Detect which cell encompasses the target text, then output its (X, Y) center coordinate. 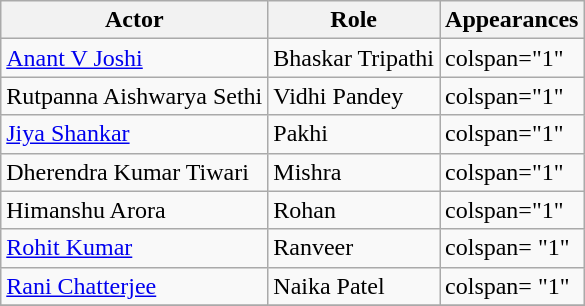
Bhaskar Tripathi (354, 58)
Mishra (354, 172)
Naika Patel (354, 286)
Rohan (354, 210)
Ranveer (354, 248)
Vidhi Pandey (354, 96)
Appearances (512, 20)
Role (354, 20)
Anant V Joshi (134, 58)
Jiya Shankar (134, 134)
Himanshu Arora (134, 210)
Actor (134, 20)
Pakhi (354, 134)
Rani Chatterjee (134, 286)
Rohit Kumar (134, 248)
Dherendra Kumar Tiwari (134, 172)
Rutpanna Aishwarya Sethi (134, 96)
